Extract the [X, Y] coordinate from the center of the cell holding the provided text.  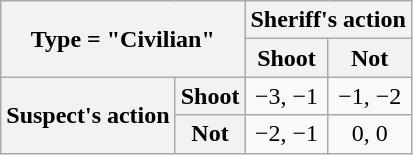
Sheriff's action [328, 20]
−2, −1 [286, 134]
−1, −2 [370, 96]
−3, −1 [286, 96]
0, 0 [370, 134]
Type = "Civilian" [123, 39]
Suspect's action [88, 115]
